Extract the (X, Y) coordinate from the center of the cell holding the provided text.  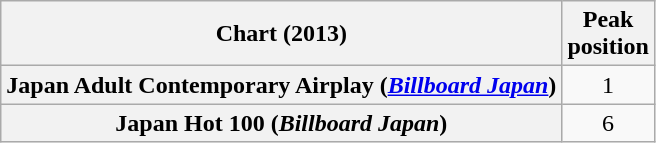
1 (608, 85)
6 (608, 123)
Japan Hot 100 (Billboard Japan) (282, 123)
Peakposition (608, 34)
Chart (2013) (282, 34)
Japan Adult Contemporary Airplay (Billboard Japan) (282, 85)
